Provide the [x, y] coordinate of the cell's center where the given text is located.  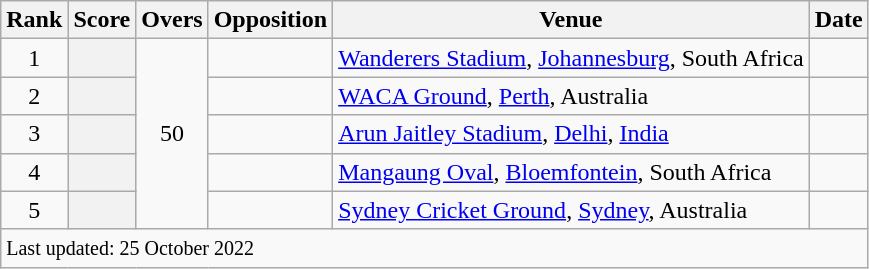
50 [172, 134]
Mangaung Oval, Bloemfontein, South Africa [572, 172]
Rank [34, 20]
1 [34, 58]
Date [838, 20]
Sydney Cricket Ground, Sydney, Australia [572, 210]
Last updated: 25 October 2022 [435, 248]
Score [102, 20]
Overs [172, 20]
Opposition [270, 20]
Arun Jaitley Stadium, Delhi, India [572, 134]
3 [34, 134]
Venue [572, 20]
5 [34, 210]
2 [34, 96]
Wanderers Stadium, Johannesburg, South Africa [572, 58]
WACA Ground, Perth, Australia [572, 96]
4 [34, 172]
